Provide the [x, y] coordinate of the cell's center where the given text is located.  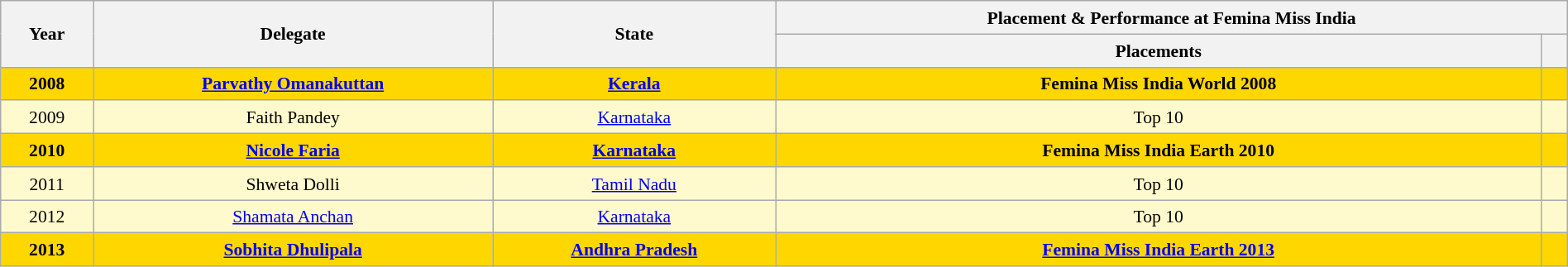
2012 [47, 217]
Placements [1159, 50]
Andhra Pradesh [634, 250]
Shweta Dolli [293, 184]
Femina Miss India Earth 2013 [1159, 250]
2008 [47, 83]
2013 [47, 250]
Kerala [634, 83]
2010 [47, 150]
Delegate [293, 34]
Shamata Anchan [293, 217]
Femina Miss India World 2008 [1159, 83]
Sobhita Dhulipala [293, 250]
Year [47, 34]
Femina Miss India Earth 2010 [1159, 150]
Parvathy Omanakuttan [293, 83]
2009 [47, 117]
Faith Pandey [293, 117]
State [634, 34]
Tamil Nadu [634, 184]
Placement & Performance at Femina Miss India [1171, 17]
2011 [47, 184]
Nicole Faria [293, 150]
